Extract the (X, Y) coordinate from the center of the cell holding the provided text.  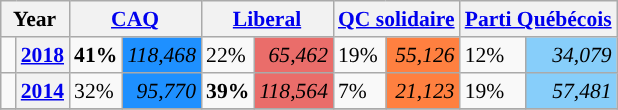
CAQ (135, 19)
Parti Québécois (538, 19)
118,564 (294, 91)
Year (34, 19)
65,462 (294, 55)
12% (492, 55)
57,481 (571, 91)
34,079 (571, 55)
7% (360, 91)
118,468 (162, 55)
Liberal (267, 19)
2014 (42, 91)
95,770 (162, 91)
QC solidaire (396, 19)
39% (228, 91)
32% (96, 91)
2018 (42, 55)
21,123 (423, 91)
41% (96, 55)
22% (228, 55)
55,126 (423, 55)
